For the text-containing cell, return its midpoint in (X, Y) coordinate format. 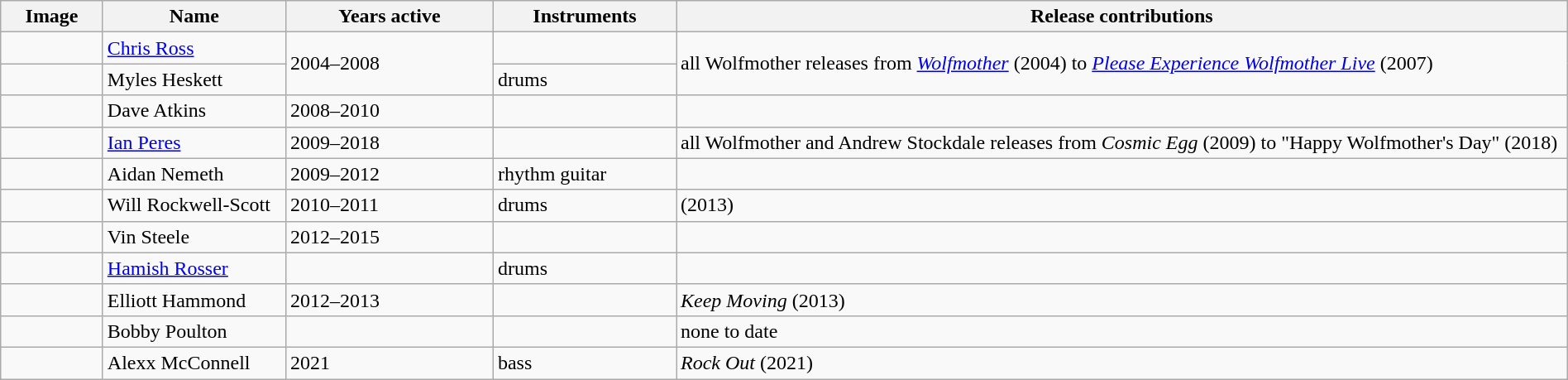
Rock Out (2021) (1122, 363)
2009–2012 (389, 174)
(2013) (1122, 205)
2009–2018 (389, 142)
none to date (1122, 331)
2012–2015 (389, 237)
Myles Heskett (194, 79)
all Wolfmother and Andrew Stockdale releases from Cosmic Egg (2009) to "Happy Wolfmother's Day" (2018) (1122, 142)
Vin Steele (194, 237)
Elliott Hammond (194, 300)
Bobby Poulton (194, 331)
rhythm guitar (584, 174)
Keep Moving (2013) (1122, 300)
2012–2013 (389, 300)
2021 (389, 363)
Will Rockwell-Scott (194, 205)
all Wolfmother releases from Wolfmother (2004) to Please Experience Wolfmother Live (2007) (1122, 64)
Hamish Rosser (194, 268)
2004–2008 (389, 64)
Release contributions (1122, 17)
2010–2011 (389, 205)
2008–2010 (389, 111)
Years active (389, 17)
bass (584, 363)
Alexx McConnell (194, 363)
Image (52, 17)
Ian Peres (194, 142)
Instruments (584, 17)
Dave Atkins (194, 111)
Aidan Nemeth (194, 174)
Name (194, 17)
Chris Ross (194, 48)
